Provide the (x, y) coordinate of the cell's center where the given text is located.  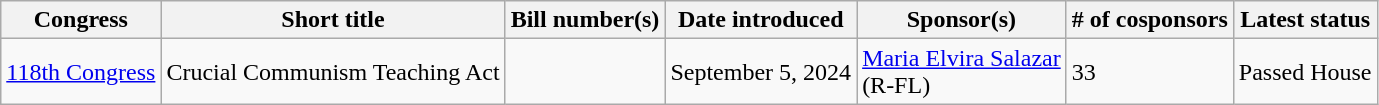
Congress (81, 20)
Crucial Communism Teaching Act (333, 72)
Date introduced (761, 20)
Latest status (1305, 20)
118th Congress (81, 72)
33 (1150, 72)
Short title (333, 20)
Maria Elvira Salazar(R-FL) (962, 72)
Bill number(s) (585, 20)
September 5, 2024 (761, 72)
# of cosponsors (1150, 20)
Sponsor(s) (962, 20)
Passed House (1305, 72)
